Scan for the cell matching the given text and deliver its (X, Y) coordinate at center. 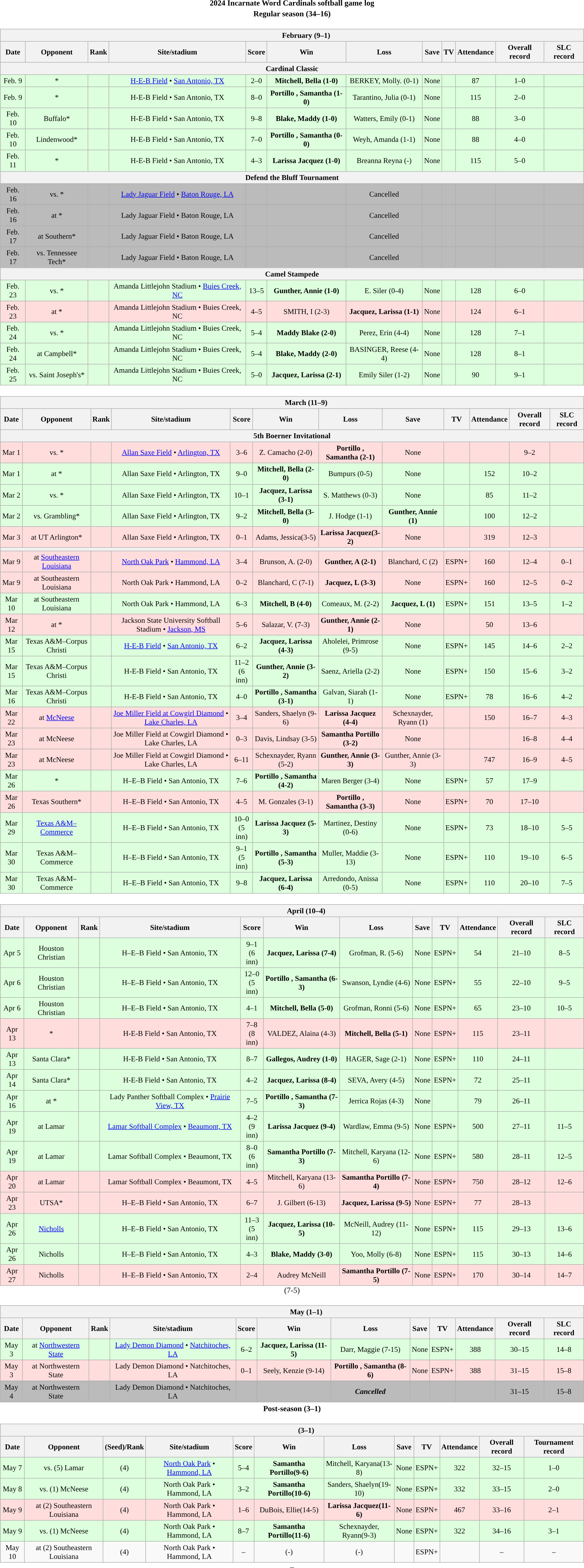
11–3(5 inn) (252, 1229)
9–1 (519, 375)
7–0 (256, 140)
9–1(6 inn) (252, 953)
22–10 (521, 983)
10–5 (564, 1008)
Z. Camacho (2-0) (286, 453)
Maren Berger (3-4) (351, 781)
Buffalo* (57, 119)
Feb. 11 (13, 160)
Jacquez, Larissa (10-5) (301, 1229)
78 (489, 696)
Mar 22 (11, 718)
4–1 (252, 1008)
Muller, Maddie (3-13) (351, 857)
Galvan, Siarah (1-1) (351, 696)
Apr 23 (12, 1203)
Samantha Portillo (7-5) (376, 1275)
Jacquez, Larissa (1-1) (384, 312)
70 (489, 802)
Gunther, Annie (1-0) (306, 291)
Jacquez, Larissa (4-3) (286, 646)
2–1 (554, 1510)
Blake, Maddy (3-0) (301, 1254)
Watters, Emily (0-1) (384, 119)
Apr 27 (12, 1275)
J. Hodge (1-1) (351, 516)
Seely, Kenzie (9-14) (294, 1371)
Jacquez, Larissa (11-5) (294, 1349)
Portillo , Samantha (0-0) (306, 140)
Feb. 25 (13, 375)
11–2(6 inn) (242, 671)
Tarantino, Julia (0-1) (384, 98)
March (11–9) (292, 403)
77 (478, 1203)
Jacquez, L (1) (413, 604)
Gunther, Annie (1) (413, 516)
30–14 (521, 1275)
Perez, Erin (4-4) (384, 333)
2–2 (567, 646)
(3–1) (292, 1430)
9–0 (242, 473)
3–6 (242, 453)
Breanna Reyna (-) (384, 160)
Portillo , Samantha (2-1) (351, 453)
12–2 (530, 516)
Tournament record (554, 1447)
Swanson, Lyndie (4-6) (376, 983)
Portillo , Samantha (3-1) (286, 696)
May 10 (12, 1552)
33–16 (502, 1510)
85 (489, 495)
Mar 3 (11, 537)
Larissa Jacquez (9-4) (301, 1127)
332 (460, 1489)
750 (478, 1182)
500 (478, 1127)
6–11 (242, 760)
87 (475, 81)
24–11 (521, 1059)
Mar 16 (11, 696)
10–0(5 inn) (242, 828)
151 (489, 604)
Gallegos, Audrey (1-0) (301, 1059)
27–11 (521, 1127)
Maddy Blake (2-0) (306, 333)
28–11 (521, 1157)
Darr, Maggie (7-15) (370, 1349)
vs. Saint Joseph's* (57, 375)
BERKEY, Molly. (0-1) (384, 81)
21–10 (521, 953)
Apr 14 (12, 1080)
18–10 (530, 828)
Cardinal Classic (292, 68)
Wardlaw, Emma (9-5) (376, 1127)
Blake, Maddy (2-0) (306, 353)
Jacquez, L (3-3) (351, 582)
8–5 (564, 953)
Defend the Bluff Tournament (292, 177)
23–11 (521, 1034)
32–15 (502, 1468)
Weyh, Amanda (1-1) (384, 140)
3–0 (519, 119)
SMITH, I (2-3) (306, 312)
at UT Arlington* (57, 537)
14–8 (564, 1349)
Brunson, A. (2-0) (286, 561)
Gunther, Annie (3-2) (286, 671)
Mitchell, Bella (2-0) (286, 473)
10–2 (530, 473)
Adams, Jessica(3-5) (286, 537)
8–1 (519, 353)
vs. (5) Lamar (64, 1468)
Jacquez, Larissa (9-5) (376, 1203)
at Campbell* (57, 353)
S. Matthews (0-3) (351, 495)
1–6 (244, 1510)
Mitchell, Karyana (12-6) (376, 1157)
vs. Grambling* (57, 516)
319 (489, 537)
15–6 (530, 671)
34–16 (502, 1531)
Schexnayder, Ryann (1) (413, 718)
9–1(5 inn) (242, 857)
16–8 (530, 739)
McNeill, Audrey (11-12) (376, 1229)
65 (478, 1008)
May (1–1) (292, 1312)
23–10 (521, 1008)
54 (478, 953)
UTSA* (51, 1203)
Gunther, A (2-1) (351, 561)
Arredondo, Anissa (0-5) (351, 883)
Samantha Portillo (7-4) (376, 1182)
Mitchell, B (4-0) (286, 604)
20–10 (530, 883)
7–1 (519, 333)
Samantha Portillo(11-6) (289, 1531)
vs. Tennessee Tech* (57, 257)
Grofman, Ronni (5-6) (376, 1008)
Jacquez, Larissa (8-4) (301, 1080)
VALDEZ, Alaina (4-3) (301, 1034)
16–6 (530, 696)
8–0(6 inn) (252, 1157)
4–4 (567, 739)
3–1 (554, 1531)
6–3 (242, 604)
Portillo , Samantha (1-0) (306, 98)
12–3 (530, 537)
55 (478, 983)
Emily Siler (1-2) (384, 375)
Apr 20 (12, 1182)
580 (478, 1157)
6–1 (519, 312)
Grofman, R. (5-6) (376, 953)
16–7 (530, 718)
12–6 (564, 1182)
E. Siler (0-4) (384, 291)
Portillo , Samantha (3-3) (351, 802)
Davis, Lindsay (3-5) (286, 739)
6–5 (567, 857)
Camel Stampede (292, 274)
14–7 (564, 1275)
10–1 (242, 495)
152 (489, 473)
28–13 (521, 1203)
Portillo , Samantha (5-3) (286, 857)
0–3 (242, 739)
9–5 (564, 983)
124 (475, 312)
747 (489, 760)
Samantha Portillo (7-3) (301, 1157)
Lady Panther Softball Complex • Prairie View, TX (170, 1101)
Jacquez, Larissa (6-4) (286, 883)
M. Gonzales (3-1) (286, 802)
Martinez, Destiny (0-6) (351, 828)
Gunther, Annie (2-1) (351, 625)
Schexnayder, Ryann(9-3) (359, 1531)
Aholelei, Primrose (9-5) (351, 646)
50 (489, 625)
Portillo , Samantha (7-3) (301, 1101)
7–6 (242, 781)
Lindenwood* (57, 140)
Mar 10 (11, 604)
12–4 (530, 561)
29–13 (521, 1229)
Apr 5 (12, 953)
Mitchell, Bella (1-0) (306, 81)
Mitchell, Karyana (13-6) (301, 1182)
8–0 (256, 98)
Samantha Portillo(9-6) (289, 1468)
Jacquez, Larissa (7-4) (301, 953)
SEVA, Avery (4-5) (376, 1080)
Audrey McNeill (301, 1275)
28–12 (521, 1182)
May 7 (12, 1468)
16–9 (530, 760)
26–11 (521, 1101)
467 (460, 1510)
90 (475, 375)
12–0(5 inn) (252, 983)
73 (489, 828)
19–10 (530, 857)
BASINGER, Reese (4-4) (384, 353)
Mitchell, Karyana(13-8) (359, 1468)
Samantha Portillo(10-6) (289, 1489)
170 (478, 1275)
Larissa Jacquez (5-3) (286, 828)
Bumpurs (0-5) (351, 473)
Portillo , Samantha (8-6) (370, 1371)
30–15 (519, 1349)
72 (478, 1080)
Mitchell, Bella (3-0) (286, 516)
at Southern* (57, 236)
79 (478, 1101)
Sanders, Shaelyn(19-10) (359, 1489)
Yoo, Molly (6-8) (376, 1254)
11–2 (530, 495)
Texas Southern* (57, 802)
J. Gilbert (6-13) (301, 1203)
17–9 (530, 781)
30–13 (521, 1254)
Blanchard, C (7-1) (286, 582)
Sanders, Shaelyn (9-6) (286, 718)
Mar 29 (11, 828)
1–2 (567, 604)
HAGER, Sage (2-1) (376, 1059)
5th Boerner Invitational (292, 436)
Jacquez, Larissa (2-1) (306, 375)
(Seed)/Rank (124, 1447)
Samantha Portillo (3-2) (351, 739)
100 (489, 516)
Saenz, Ariella (2-2) (351, 671)
Larissa Jacquez (1-0) (306, 160)
4–2(9 inn) (252, 1127)
5–5 (567, 828)
11–5 (564, 1127)
May 8 (12, 1489)
Portillo , Samantha (4-2) (286, 781)
Larissa Jacquez (4-4) (351, 718)
April (10–4) (292, 911)
6–0 (519, 291)
Larissa Jacquez(11-6) (359, 1510)
Comeaux, M. (2-2) (351, 604)
Blanchard, C (2) (413, 561)
Blake, Maddy (1-0) (306, 119)
May 4 (12, 1392)
DuBois, Ellie(14-5) (289, 1510)
Jacquez, Larissa (3-1) (286, 495)
33–15 (502, 1489)
6–7 (252, 1203)
Schexnayder, Ryann (5-2) (286, 760)
February (9–1) (292, 35)
Portillo , Samantha (6-3) (301, 983)
Apr 16 (12, 1101)
Larissa Jacquez(3-2) (351, 537)
Mitchell, Bella (5-0) (301, 1008)
57 (489, 781)
17–10 (530, 802)
Jerrica Rojas (4-3) (376, 1101)
5–6 (242, 625)
Mitchell, Bella (5-1) (376, 1034)
7–8(8 inn) (252, 1034)
Salazar, V. (7-3) (286, 625)
Mar 12 (11, 625)
145 (489, 646)
25–11 (521, 1080)
Jackson State University Softball Stadium • Jackson, MS (171, 625)
2–4 (252, 1275)
